Scan for the cell matching the given text and deliver its [x, y] coordinate at center. 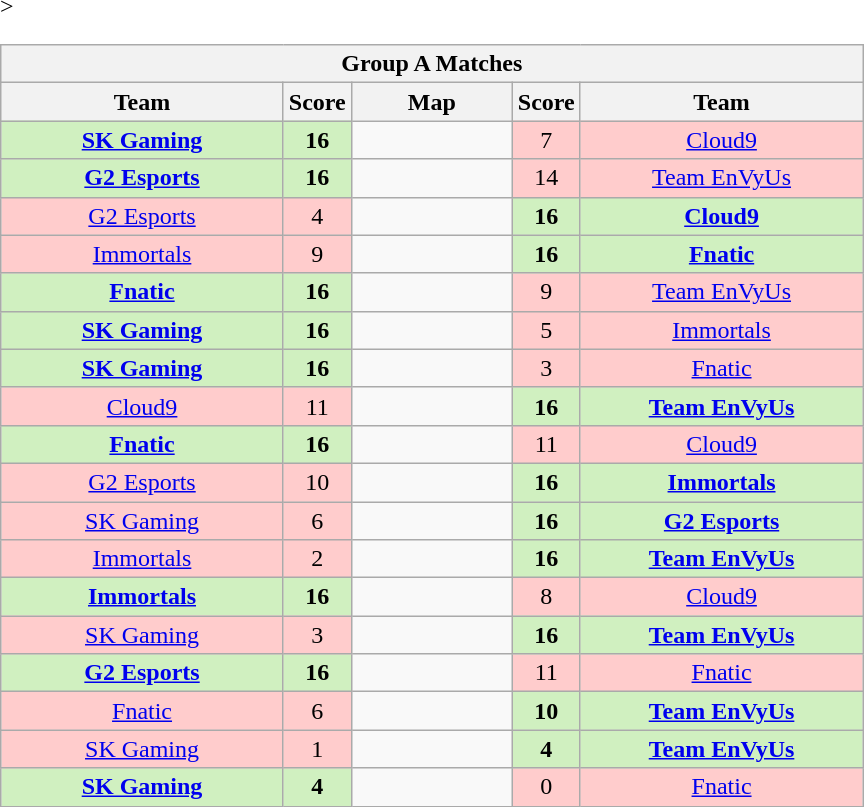
Group A Matches [432, 64]
0 [546, 787]
Map [432, 102]
5 [546, 330]
7 [546, 140]
8 [546, 597]
2 [317, 559]
1 [317, 749]
14 [546, 178]
